Scan for the cell matching the given text and deliver its (x, y) coordinate at center. 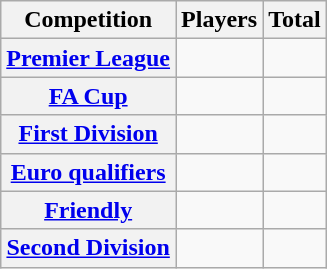
Competition (88, 20)
FA Cup (88, 96)
Friendly (88, 210)
Players (220, 20)
Total (295, 20)
Second Division (88, 248)
Premier League (88, 58)
First Division (88, 134)
Euro qualifiers (88, 172)
